Provide the [x, y] coordinate of the cell's center where the given text is located.  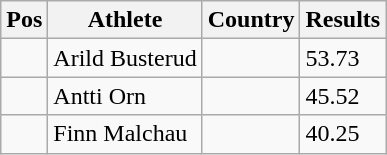
Arild Busterud [125, 58]
Results [343, 20]
45.52 [343, 96]
53.73 [343, 58]
Finn Malchau [125, 134]
Country [251, 20]
Athlete [125, 20]
40.25 [343, 134]
Antti Orn [125, 96]
Pos [24, 20]
